Determine the [X, Y] coordinate at the center of the cell enclosing the given text.  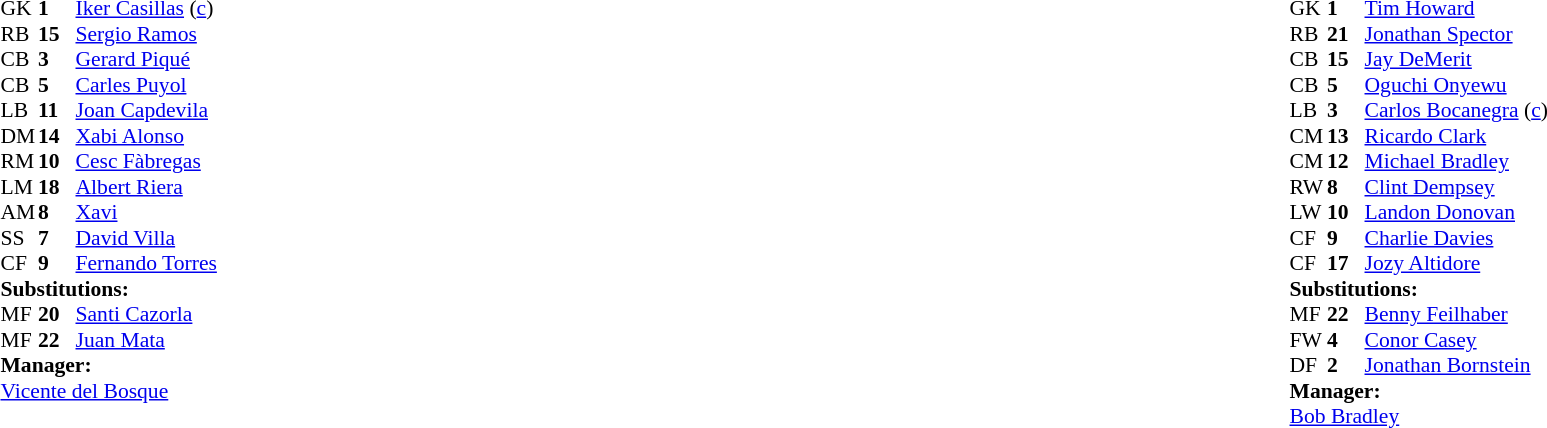
12 [1346, 161]
Carles Puyol [146, 85]
Albert Riera [146, 187]
18 [57, 187]
13 [1346, 136]
Joan Capdevila [146, 111]
DM [19, 136]
LW [1309, 213]
Santi Cazorla [146, 315]
Vicente del Bosque [108, 391]
AM [19, 213]
Manager: [108, 365]
Fernando Torres [146, 263]
FW [1309, 340]
RM [19, 161]
4 [1346, 340]
RW [1309, 187]
LM [19, 187]
Gerard Piqué [146, 59]
Juan Mata [146, 340]
Cesc Fàbregas [146, 161]
SS [19, 238]
11 [57, 111]
Substitutions: [108, 289]
7 [57, 238]
17 [1346, 263]
Sergio Ramos [146, 34]
Xabi Alonso [146, 136]
Xavi [146, 213]
14 [57, 136]
21 [1346, 34]
20 [57, 315]
David Villa [146, 238]
DF [1309, 365]
2 [1346, 365]
